Find where the given text appears and provide that cell's center as [X, Y] coordinate. 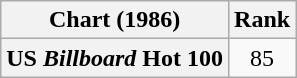
85 [262, 58]
Chart (1986) [115, 20]
Rank [262, 20]
US Billboard Hot 100 [115, 58]
